Provide the [X, Y] coordinate of the cell's center where the given text is located.  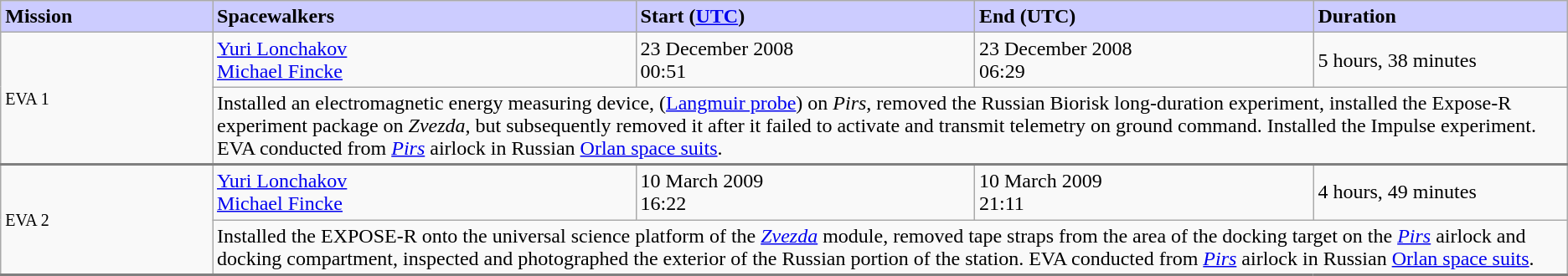
23 December 200800:51 [805, 60]
End (UTC) [1143, 17]
EVA 1 [107, 99]
10 March 200916:22 [805, 192]
Start (UTC) [805, 17]
Spacewalkers [425, 17]
Mission [107, 17]
5 hours, 38 minutes [1441, 60]
4 hours, 49 minutes [1441, 192]
23 December 200806:29 [1143, 60]
10 March 200921:11 [1143, 192]
Duration [1441, 17]
EVA 2 [107, 220]
